For the text-containing cell, return its midpoint in [X, Y] coordinate format. 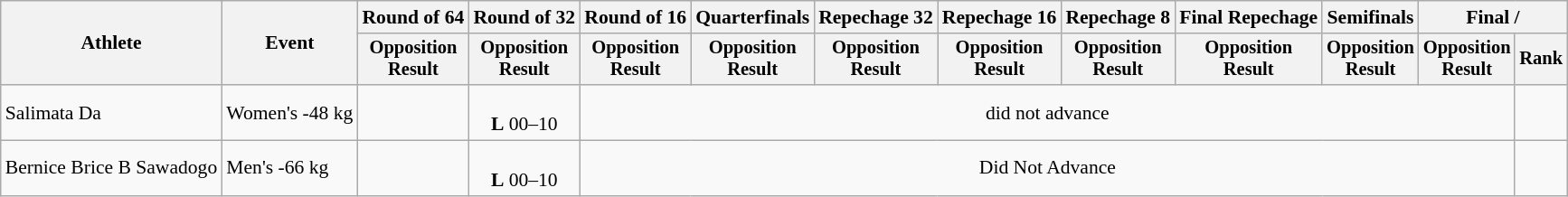
Women's -48 kg [289, 112]
Rank [1541, 60]
Repechage 32 [875, 17]
Quarterfinals [752, 17]
Round of 64 [412, 17]
Semifinals [1371, 17]
Did Not Advance [1047, 168]
did not advance [1047, 112]
Repechage 16 [1000, 17]
Round of 16 [635, 17]
Salimata Da [112, 112]
Final / [1493, 17]
Athlete [112, 43]
Bernice Brice B Sawadogo [112, 168]
Repechage 8 [1118, 17]
Round of 32 [524, 17]
Men's -66 kg [289, 168]
Event [289, 43]
Final Repechage [1248, 17]
